Output the [x, y] coordinate of the center of the cell containing the given text.  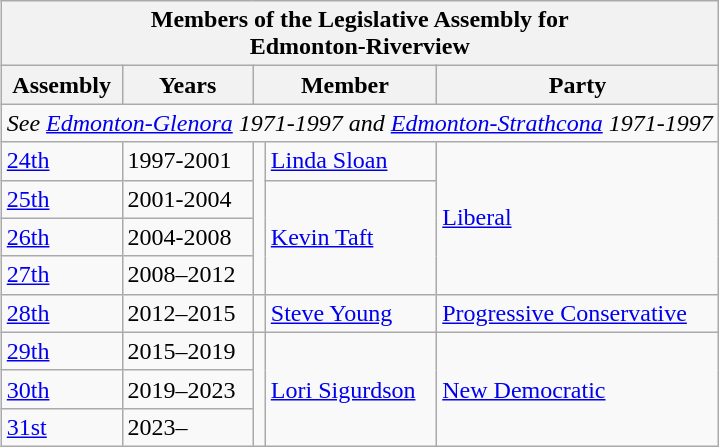
Member [345, 85]
1997-2001 [188, 161]
See Edmonton-Glenora 1971-1997 and Edmonton-Strathcona 1971-1997 [360, 123]
Steve Young [350, 313]
29th [62, 351]
New Democratic [578, 389]
24th [62, 161]
Lori Sigurdson [350, 389]
Liberal [578, 218]
30th [62, 389]
Years [188, 85]
2012–2015 [188, 313]
26th [62, 237]
Kevin Taft [350, 237]
2008–2012 [188, 275]
Assembly [62, 85]
Party [578, 85]
31st [62, 427]
Linda Sloan [350, 161]
2004-2008 [188, 237]
2023– [188, 427]
Progressive Conservative [578, 313]
2019–2023 [188, 389]
Members of the Legislative Assembly forEdmonton-Riverview [360, 34]
2001-2004 [188, 199]
28th [62, 313]
25th [62, 199]
27th [62, 275]
2015–2019 [188, 351]
